Determine the [X, Y] coordinate at the center of the cell enclosing the given text.  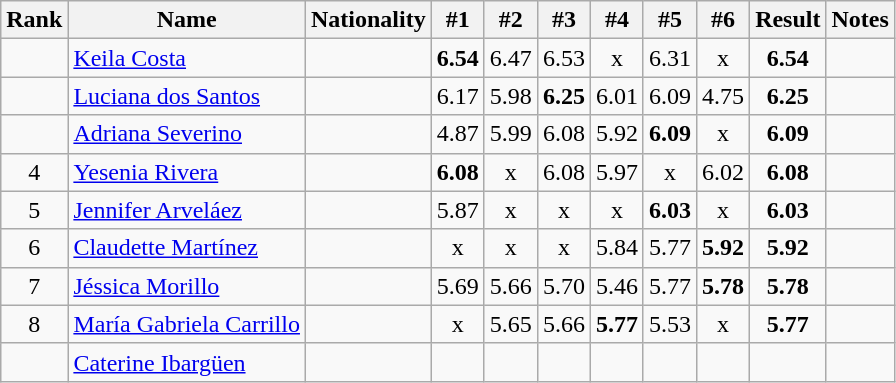
6.01 [616, 96]
5.87 [458, 210]
6.53 [564, 58]
5.65 [510, 324]
5.97 [616, 172]
7 [34, 286]
#1 [458, 20]
Keila Costa [187, 58]
5.46 [616, 286]
6.02 [724, 172]
Name [187, 20]
#4 [616, 20]
5.53 [670, 324]
6 [34, 248]
#6 [724, 20]
Result [788, 20]
6.17 [458, 96]
4.75 [724, 96]
#3 [564, 20]
María Gabriela Carrillo [187, 324]
5.99 [510, 134]
Luciana dos Santos [187, 96]
5.69 [458, 286]
4.87 [458, 134]
Nationality [368, 20]
4 [34, 172]
5 [34, 210]
5.70 [564, 286]
6.31 [670, 58]
#5 [670, 20]
Notes [860, 20]
5.84 [616, 248]
Adriana Severino [187, 134]
Rank [34, 20]
Caterine Ibargüen [187, 362]
Yesenia Rivera [187, 172]
Jennifer Arveláez [187, 210]
Claudette Martínez [187, 248]
#2 [510, 20]
8 [34, 324]
5.98 [510, 96]
Jéssica Morillo [187, 286]
6.47 [510, 58]
